Extract the (x, y) coordinate from the center of the cell holding the provided text.  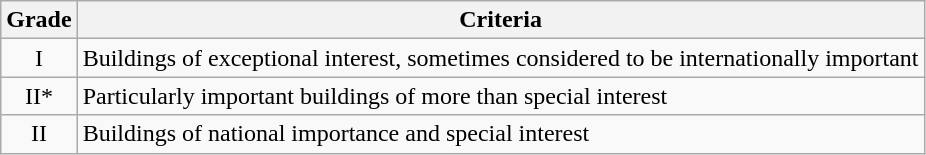
Grade (39, 20)
II* (39, 96)
Particularly important buildings of more than special interest (500, 96)
Buildings of exceptional interest, sometimes considered to be internationally important (500, 58)
Criteria (500, 20)
Buildings of national importance and special interest (500, 134)
II (39, 134)
I (39, 58)
